Output the [x, y] coordinate of the center of the cell containing the given text.  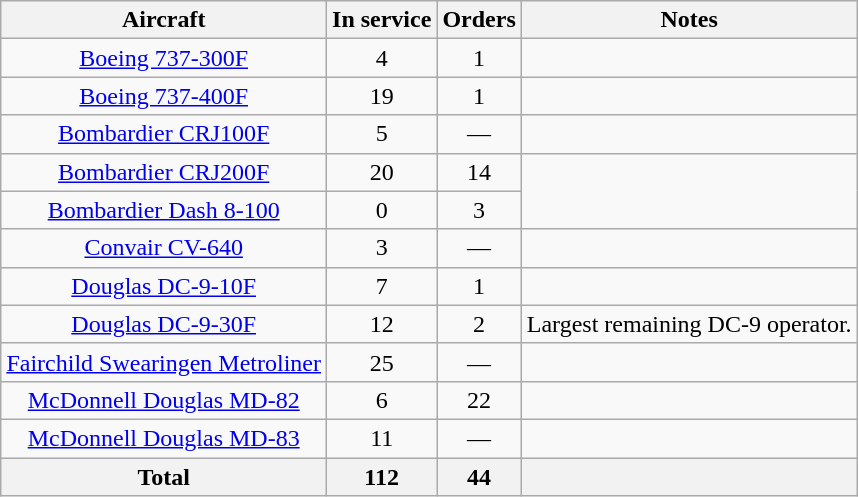
Total [164, 477]
4 [382, 58]
6 [382, 400]
Boeing 737-400F [164, 96]
44 [479, 477]
Bombardier CRJ100F [164, 134]
Orders [479, 20]
Fairchild Swearingen Metroliner [164, 362]
2 [479, 324]
In service [382, 20]
20 [382, 172]
7 [382, 286]
19 [382, 96]
McDonnell Douglas MD-82 [164, 400]
22 [479, 400]
5 [382, 134]
Convair CV-640 [164, 248]
25 [382, 362]
11 [382, 438]
Bombardier Dash 8-100 [164, 210]
McDonnell Douglas MD-83 [164, 438]
12 [382, 324]
0 [382, 210]
Largest remaining DC-9 operator. [689, 324]
Douglas DC-9-30F [164, 324]
14 [479, 172]
Boeing 737-300F [164, 58]
Bombardier CRJ200F [164, 172]
Notes [689, 20]
Aircraft [164, 20]
112 [382, 477]
Douglas DC-9-10F [164, 286]
